Extract the (x, y) coordinate from the center of the cell holding the provided text.  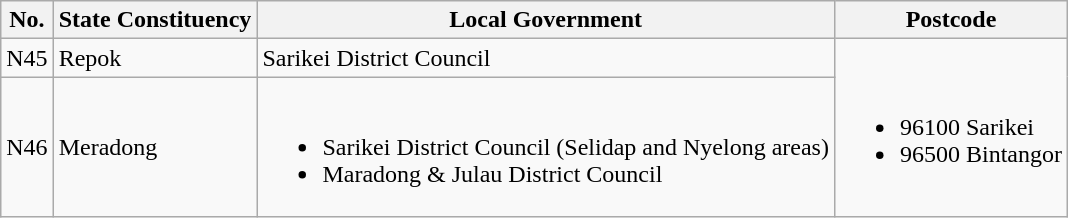
Repok (155, 58)
No. (27, 20)
Local Government (546, 20)
Postcode (950, 20)
State Constituency (155, 20)
Sarikei District Council (Selidap and Nyelong areas)Maradong & Julau District Council (546, 147)
96100 Sarikei96500 Bintangor (950, 128)
Meradong (155, 147)
N46 (27, 147)
N45 (27, 58)
Sarikei District Council (546, 58)
